For the text-containing cell, return its midpoint in (x, y) coordinate format. 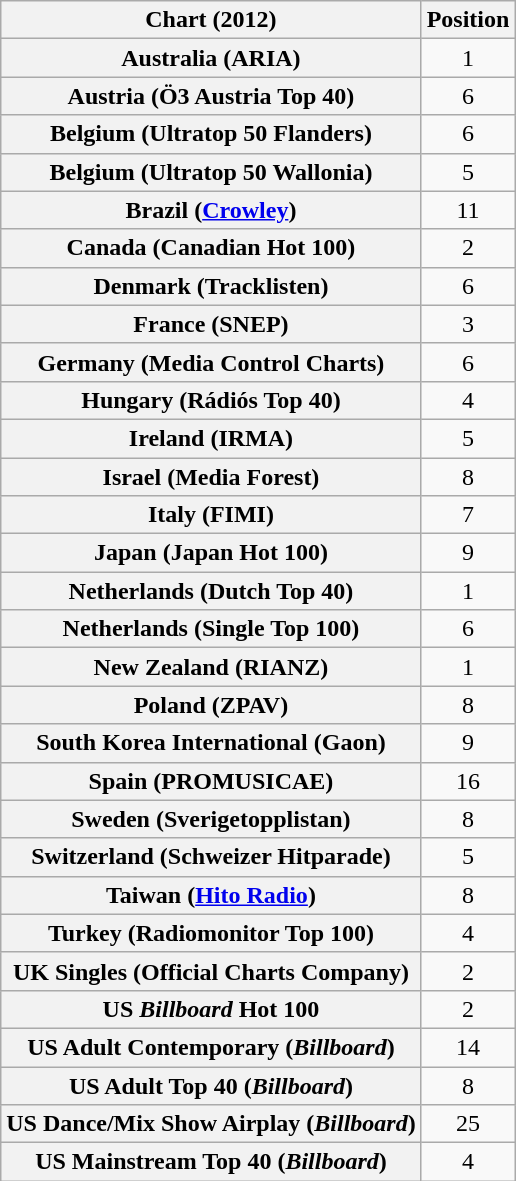
Spain (PROMUSICAE) (211, 781)
Position (468, 20)
Canada (Canadian Hot 100) (211, 248)
UK Singles (Official Charts Company) (211, 971)
US Mainstream Top 40 (Billboard) (211, 1162)
US Dance/Mix Show Airplay (Billboard) (211, 1124)
14 (468, 1047)
Australia (ARIA) (211, 58)
16 (468, 781)
Israel (Media Forest) (211, 477)
Belgium (Ultratop 50 Flanders) (211, 134)
Switzerland (Schweizer Hitparade) (211, 857)
Brazil (Crowley) (211, 210)
Austria (Ö3 Austria Top 40) (211, 96)
Italy (FIMI) (211, 515)
South Korea International (Gaon) (211, 743)
Taiwan (Hito Radio) (211, 895)
Netherlands (Dutch Top 40) (211, 591)
Turkey (Radiomonitor Top 100) (211, 933)
France (SNEP) (211, 324)
New Zealand (RIANZ) (211, 667)
Sweden (Sverigetopplistan) (211, 819)
Poland (ZPAV) (211, 705)
Denmark (Tracklisten) (211, 286)
Hungary (Rádiós Top 40) (211, 400)
Netherlands (Single Top 100) (211, 629)
Germany (Media Control Charts) (211, 362)
3 (468, 324)
11 (468, 210)
US Billboard Hot 100 (211, 1009)
Ireland (IRMA) (211, 438)
Chart (2012) (211, 20)
25 (468, 1124)
US Adult Contemporary (Billboard) (211, 1047)
Belgium (Ultratop 50 Wallonia) (211, 172)
Japan (Japan Hot 100) (211, 553)
7 (468, 515)
US Adult Top 40 (Billboard) (211, 1085)
